Output the (X, Y) coordinate of the center of the cell containing the given text.  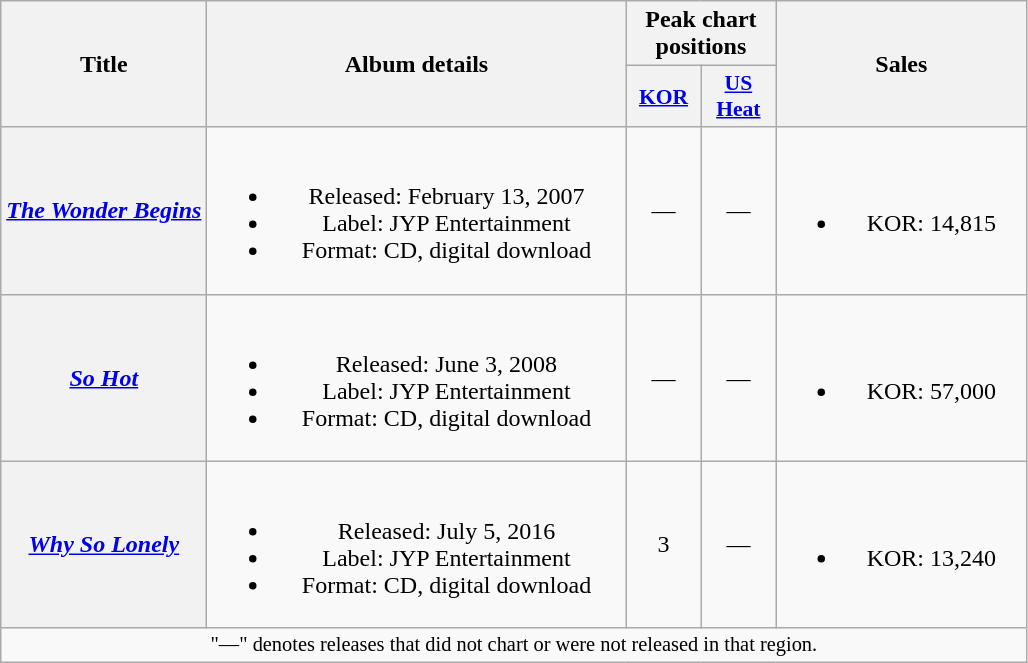
Released: July 5, 2016Label: JYP EntertainmentFormat: CD, digital download (416, 544)
KOR: 14,815 (902, 210)
USHeat (738, 96)
The Wonder Begins (104, 210)
Peak chart positions (701, 34)
3 (664, 544)
Album details (416, 64)
Sales (902, 64)
KOR: 57,000 (902, 378)
"—" denotes releases that did not chart or were not released in that region. (514, 645)
Why So Lonely (104, 544)
KOR (664, 96)
KOR: 13,240 (902, 544)
So Hot (104, 378)
Released: June 3, 2008Label: JYP EntertainmentFormat: CD, digital download (416, 378)
Released: February 13, 2007Label: JYP EntertainmentFormat: CD, digital download (416, 210)
Title (104, 64)
